Capture the cell that displays the provided text and extract its (x, y) central coordinate. 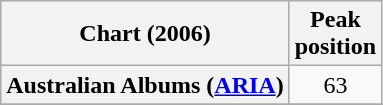
Chart (2006) (145, 34)
Australian Albums (ARIA) (145, 85)
63 (335, 85)
Peakposition (335, 34)
